Pinpoint the cell where the given text exists, returning its [x, y] midpoint coordinate. 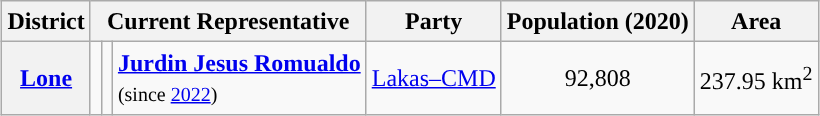
237.95 km2 [756, 78]
Jurdin Jesus Romualdo(since 2022) [239, 78]
District [46, 22]
Population (2020) [598, 22]
Current Representative [228, 22]
Party [434, 22]
92,808 [598, 78]
Area [756, 22]
Lakas–CMD [434, 78]
Lone [46, 78]
